Pinpoint the cell where the given text exists, returning its [x, y] midpoint coordinate. 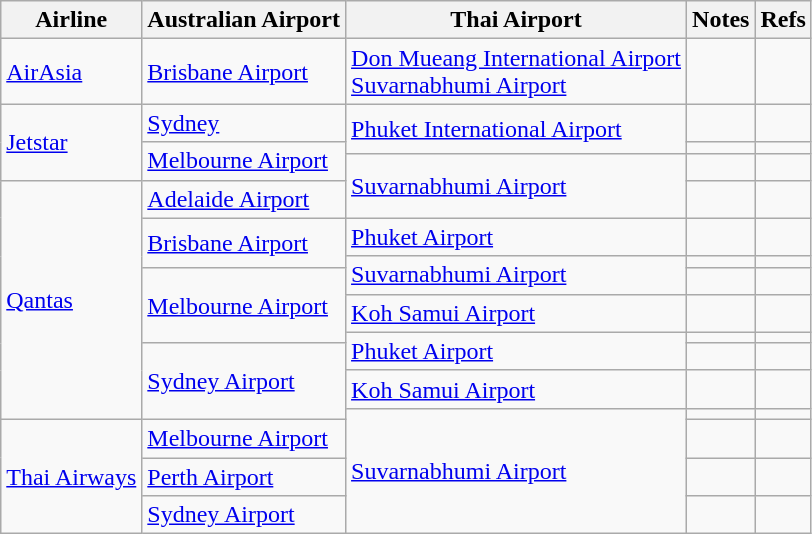
Phuket International Airport [516, 128]
Sydney [244, 123]
Thai Airways [72, 476]
Airline [72, 20]
Notes [721, 20]
Thai Airport [516, 20]
Perth Airport [244, 477]
AirAsia [72, 72]
Australian Airport [244, 20]
Don Mueang International AirportSuvarnabhumi Airport [516, 72]
Jetstar [72, 142]
Adelaide Airport [244, 199]
Qantas [72, 300]
Refs [783, 20]
